Detect which cell encompasses the target text, then output its [x, y] center coordinate. 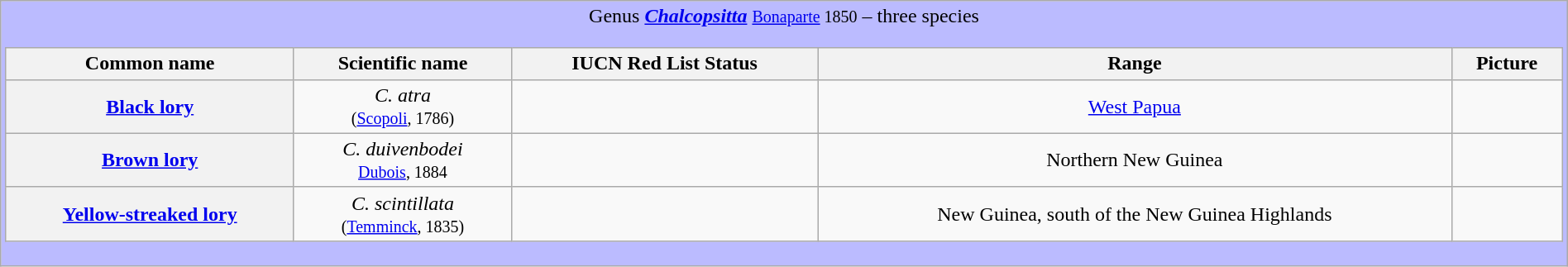
IUCN Red List Status [665, 64]
Black lory [150, 106]
Northern New Guinea [1135, 160]
Brown lory [150, 160]
C. atra (Scopoli, 1786) [402, 106]
Picture [1507, 64]
West Papua [1135, 106]
New Guinea, south of the New Guinea Highlands [1135, 213]
Yellow-streaked lory [150, 213]
Common name [150, 64]
Range [1135, 64]
C. duivenbodei Dubois, 1884 [402, 160]
C. scintillata (Temminck, 1835) [402, 213]
Scientific name [402, 64]
